Identify which cell holds the provided text, then report its (x, y) central coordinate. 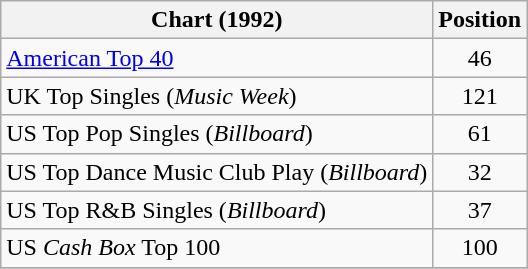
US Top Pop Singles (Billboard) (217, 134)
100 (480, 248)
32 (480, 172)
61 (480, 134)
US Cash Box Top 100 (217, 248)
Position (480, 20)
US Top Dance Music Club Play (Billboard) (217, 172)
37 (480, 210)
US Top R&B Singles (Billboard) (217, 210)
46 (480, 58)
UK Top Singles (Music Week) (217, 96)
121 (480, 96)
American Top 40 (217, 58)
Chart (1992) (217, 20)
